Identify which cell holds the provided text, then report its [x, y] central coordinate. 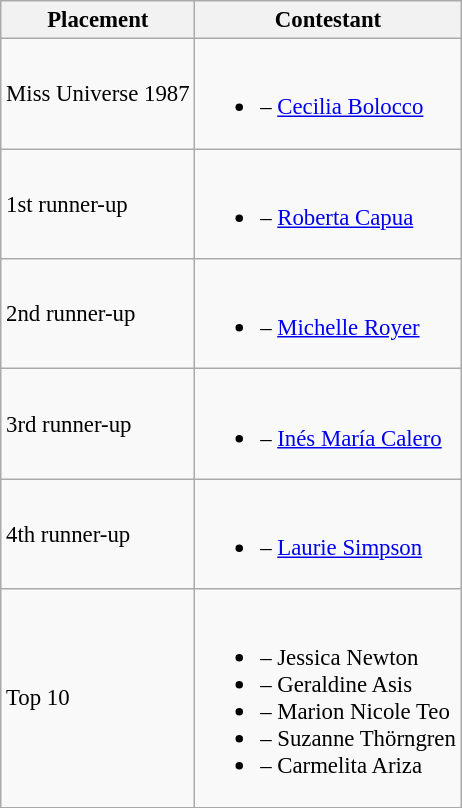
Top 10 [98, 698]
– Laurie Simpson [328, 534]
– Roberta Capua [328, 204]
Contestant [328, 20]
– Inés María Calero [328, 424]
1st runner-up [98, 204]
Miss Universe 1987 [98, 94]
Placement [98, 20]
– Jessica Newton – Geraldine Asis – Marion Nicole Teo – Suzanne Thörngren – Carmelita Ariza [328, 698]
– Michelle Royer [328, 314]
4th runner-up [98, 534]
– Cecilia Bolocco [328, 94]
3rd runner-up [98, 424]
2nd runner-up [98, 314]
